Detect which cell encompasses the target text, then output its (X, Y) center coordinate. 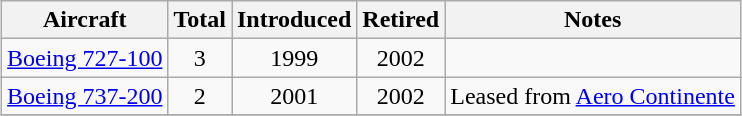
Notes (593, 20)
3 (200, 58)
Leased from Aero Continente (593, 96)
Boeing 737-200 (85, 96)
1999 (294, 58)
2001 (294, 96)
Total (200, 20)
Aircraft (85, 20)
Boeing 727-100 (85, 58)
Retired (401, 20)
2 (200, 96)
Introduced (294, 20)
